Provide the (x, y) coordinate of the cell's center where the given text is located.  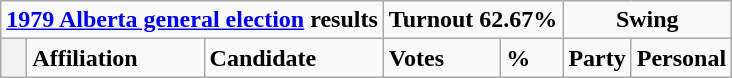
Candidate (294, 58)
1979 Alberta general election results (192, 20)
Swing (648, 20)
Votes (442, 58)
Affiliation (116, 58)
Personal (681, 58)
Party (597, 58)
% (532, 58)
Turnout 62.67% (473, 20)
